Determine the (x, y) coordinate at the center of the cell enclosing the given text.  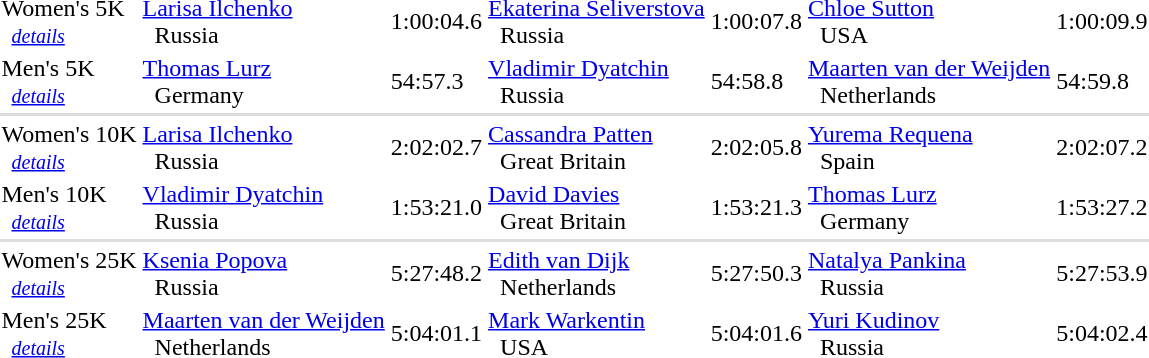
Larisa Ilchenko Russia (264, 148)
2:02:07.2 (1102, 148)
Edith van Dijk Netherlands (597, 274)
54:59.8 (1102, 82)
Yurema Requena Spain (930, 148)
2:02:02.7 (436, 148)
1:53:21.3 (756, 208)
54:57.3 (436, 82)
Women's 25K details (69, 274)
David Davies Great Britain (597, 208)
2:02:05.8 (756, 148)
5:27:50.3 (756, 274)
5:27:53.9 (1102, 274)
Maarten van der Weijden Netherlands (930, 82)
Ksenia Popova Russia (264, 274)
1:53:27.2 (1102, 208)
Women's 10K details (69, 148)
Natalya Pankina Russia (930, 274)
Men's 5K details (69, 82)
Men's 10K details (69, 208)
1:53:21.0 (436, 208)
Cassandra Patten Great Britain (597, 148)
54:58.8 (756, 82)
5:27:48.2 (436, 274)
